Provide the [x, y] coordinate of the cell's center where the given text is located.  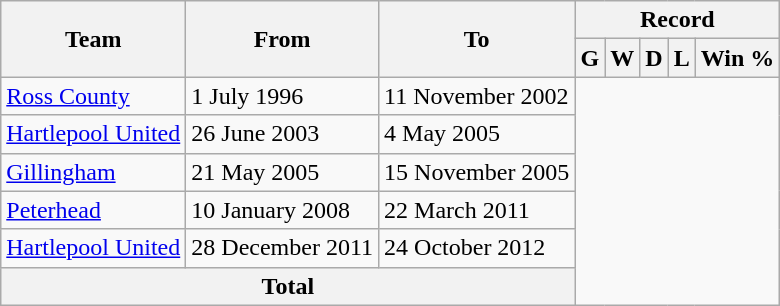
Total [288, 286]
G [590, 58]
Peterhead [94, 210]
D [654, 58]
28 December 2011 [282, 248]
Team [94, 39]
21 May 2005 [282, 172]
22 March 2011 [477, 210]
26 June 2003 [282, 134]
Ross County [94, 96]
4 May 2005 [477, 134]
10 January 2008 [282, 210]
From [282, 39]
To [477, 39]
W [622, 58]
L [682, 58]
24 October 2012 [477, 248]
Record [678, 20]
Gillingham [94, 172]
Win % [738, 58]
11 November 2002 [477, 96]
1 July 1996 [282, 96]
15 November 2005 [477, 172]
